Pinpoint the cell where the given text exists, returning its (X, Y) midpoint coordinate. 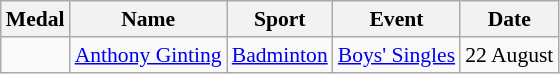
Badminton (280, 55)
Anthony Ginting (148, 55)
Sport (280, 19)
Date (509, 19)
Event (396, 19)
Boys' Singles (396, 55)
22 August (509, 55)
Name (148, 19)
Medal (36, 19)
